From the cell containing the given text, extract its center point as (X, Y) coordinate. 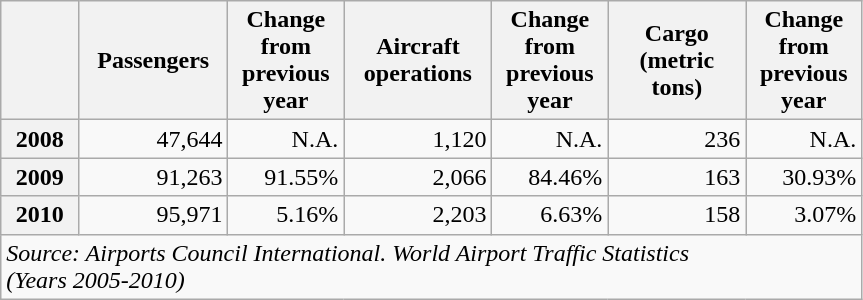
Passengers (154, 60)
2008 (40, 139)
6.63% (550, 215)
158 (677, 215)
91,263 (154, 177)
91.55% (286, 177)
47,644 (154, 139)
236 (677, 139)
2,203 (418, 215)
Aircraft operations (418, 60)
84.46% (550, 177)
5.16% (286, 215)
2,066 (418, 177)
3.07% (804, 215)
Cargo(metric tons) (677, 60)
Source: Airports Council International. World Airport Traffic Statistics(Years 2005-2010) (432, 266)
95,971 (154, 215)
1,120 (418, 139)
30.93% (804, 177)
2009 (40, 177)
163 (677, 177)
2010 (40, 215)
